Determine the (X, Y) coordinate at the center of the cell enclosing the given text.  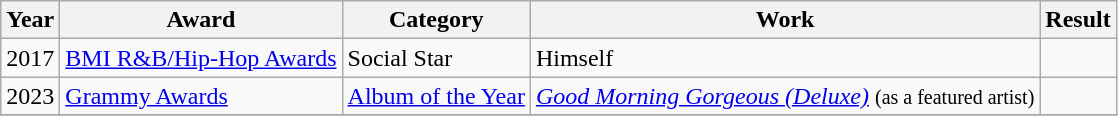
Social Star (436, 58)
Work (784, 20)
Album of the Year (436, 96)
Award (201, 20)
BMI R&B/Hip-Hop Awards (201, 58)
2017 (30, 58)
2023 (30, 96)
Category (436, 20)
Year (30, 20)
Result (1078, 20)
Grammy Awards (201, 96)
Good Morning Gorgeous (Deluxe) (as a featured artist) (784, 96)
Himself (784, 58)
